Capture the cell that displays the provided text and extract its [x, y] central coordinate. 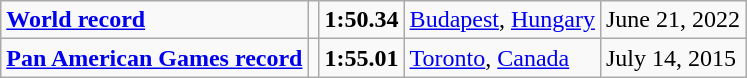
Toronto, Canada [502, 58]
Budapest, Hungary [502, 20]
1:55.01 [362, 58]
World record [154, 20]
June 21, 2022 [672, 20]
Pan American Games record [154, 58]
July 14, 2015 [672, 58]
1:50.34 [362, 20]
